Capture the cell that displays the provided text and extract its [X, Y] central coordinate. 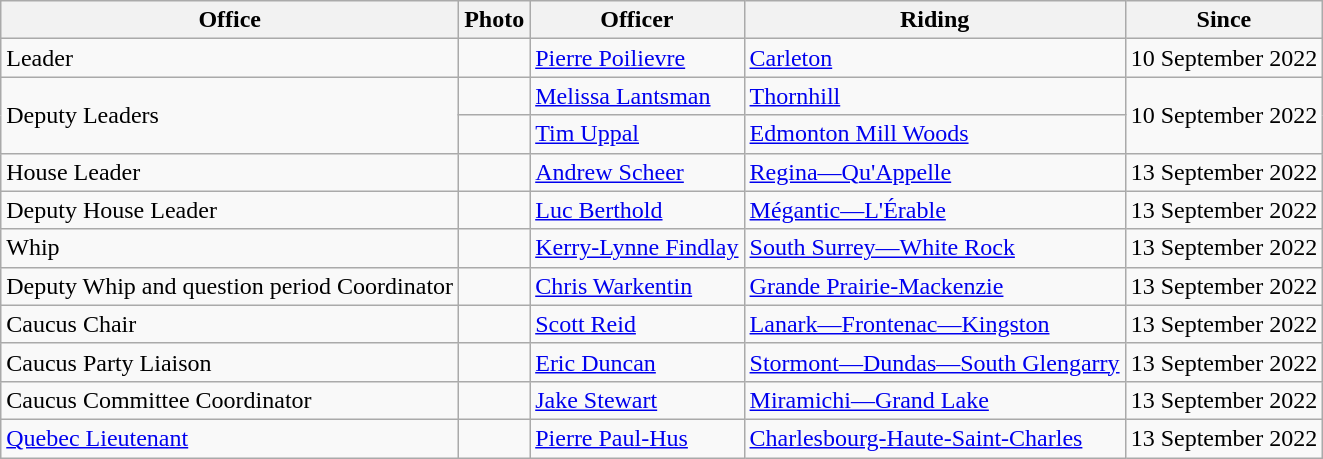
Miramichi—Grand Lake [934, 400]
Kerry-Lynne Findlay [637, 248]
Officer [637, 20]
Jake Stewart [637, 400]
Charlesbourg-Haute-Saint-Charles [934, 438]
Melissa Lantsman [637, 96]
Thornhill [934, 96]
Deputy House Leader [230, 210]
Lanark—Frontenac—Kingston [934, 324]
House Leader [230, 172]
Riding [934, 20]
Carleton [934, 58]
Andrew Scheer [637, 172]
Pierre Poilievre [637, 58]
Chris Warkentin [637, 286]
Pierre Paul-Hus [637, 438]
Office [230, 20]
Scott Reid [637, 324]
Deputy Leaders [230, 115]
Photo [494, 20]
Whip [230, 248]
Leader [230, 58]
Quebec Lieutenant [230, 438]
Deputy Whip and question period Coordinator [230, 286]
Luc Berthold [637, 210]
South Surrey—White Rock [934, 248]
Stormont—Dundas—South Glengarry [934, 362]
Eric Duncan [637, 362]
Caucus Chair [230, 324]
Regina—Qu'Appelle [934, 172]
Tim Uppal [637, 134]
Edmonton Mill Woods [934, 134]
Mégantic—L'Érable [934, 210]
Grande Prairie-Mackenzie [934, 286]
Since [1224, 20]
Caucus Party Liaison [230, 362]
Caucus Committee Coordinator [230, 400]
